Output the [X, Y] coordinate of the center of the cell containing the given text.  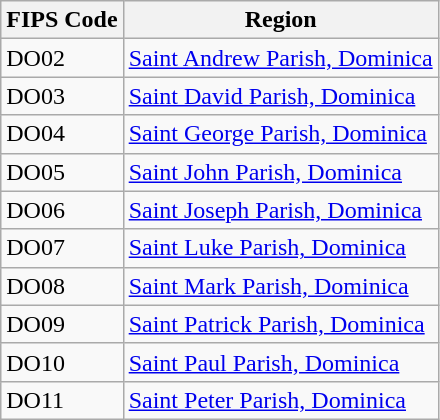
Saint Luke Parish, Dominica [280, 248]
FIPS Code [62, 20]
DO05 [62, 172]
Saint Peter Parish, Dominica [280, 400]
Saint Joseph Parish, Dominica [280, 210]
DO09 [62, 324]
Saint Mark Parish, Dominica [280, 286]
DO02 [62, 58]
DO11 [62, 400]
DO06 [62, 210]
DO07 [62, 248]
DO10 [62, 362]
Region [280, 20]
DO08 [62, 286]
Saint Andrew Parish, Dominica [280, 58]
DO03 [62, 96]
Saint John Parish, Dominica [280, 172]
Saint George Parish, Dominica [280, 134]
Saint Paul Parish, Dominica [280, 362]
Saint Patrick Parish, Dominica [280, 324]
DO04 [62, 134]
Saint David Parish, Dominica [280, 96]
